For the text-containing cell, return its midpoint in (X, Y) coordinate format. 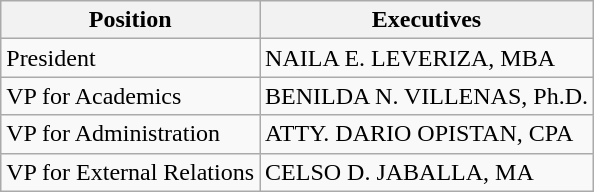
CELSO D. JABALLA, MA (427, 172)
VP for Administration (130, 134)
VP for External Relations (130, 172)
NAILA E. LEVERIZA, MBA (427, 58)
Position (130, 20)
BENILDA N. VILLENAS, Ph.D. (427, 96)
President (130, 58)
ATTY. DARIO OPISTAN, CPA (427, 134)
VP for Academics (130, 96)
Executives (427, 20)
